Search for the cell housing the specified text and yield its [x, y] center coordinate. 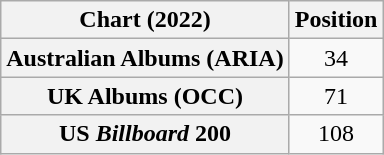
Australian Albums (ARIA) [145, 58]
Chart (2022) [145, 20]
108 [336, 134]
71 [336, 96]
US Billboard 200 [145, 134]
Position [336, 20]
UK Albums (OCC) [145, 96]
34 [336, 58]
